Scan for the cell matching the given text and deliver its [x, y] coordinate at center. 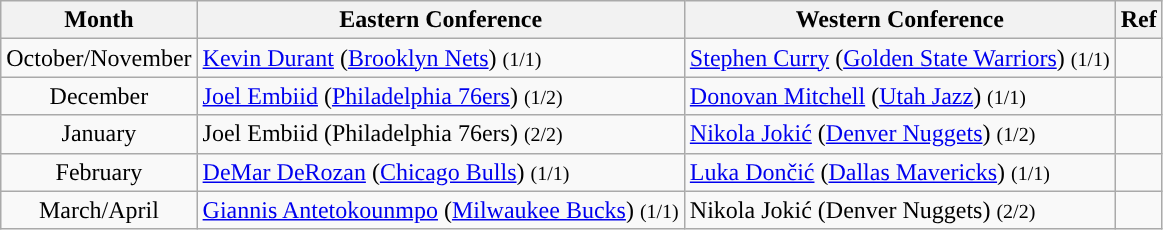
Joel Embiid (Philadelphia 76ers) (1/2) [440, 96]
October/November [99, 58]
Giannis Antetokounmpo (Milwaukee Bucks) (1/1) [440, 210]
Western Conference [900, 20]
Nikola Jokić (Denver Nuggets) (1/2) [900, 134]
Kevin Durant (Brooklyn Nets) (1/1) [440, 58]
Eastern Conference [440, 20]
Donovan Mitchell (Utah Jazz) (1/1) [900, 96]
February [99, 172]
January [99, 134]
December [99, 96]
Month [99, 20]
DeMar DeRozan (Chicago Bulls) (1/1) [440, 172]
March/April [99, 210]
Stephen Curry (Golden State Warriors) (1/1) [900, 58]
Nikola Jokić (Denver Nuggets) (2/2) [900, 210]
Luka Dončić (Dallas Mavericks) (1/1) [900, 172]
Ref [1138, 20]
Joel Embiid (Philadelphia 76ers) (2/2) [440, 134]
